Output the [X, Y] coordinate of the center of the cell containing the given text.  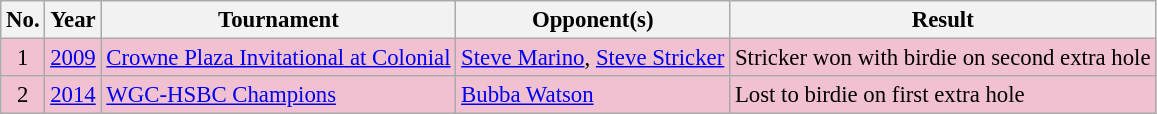
Bubba Watson [593, 95]
Opponent(s) [593, 20]
2009 [73, 58]
Steve Marino, Steve Stricker [593, 58]
Crowne Plaza Invitational at Colonial [278, 58]
Year [73, 20]
WGC-HSBC Champions [278, 95]
1 [23, 58]
Lost to birdie on first extra hole [943, 95]
Tournament [278, 20]
Stricker won with birdie on second extra hole [943, 58]
Result [943, 20]
2014 [73, 95]
2 [23, 95]
No. [23, 20]
